Pinpoint the cell where the given text exists, returning its [X, Y] midpoint coordinate. 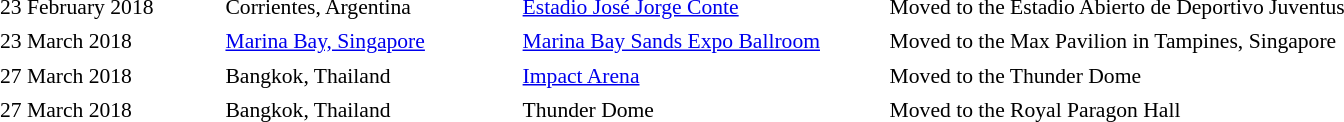
Bangkok, Thailand [369, 76]
Marina Bay Sands Expo Ballroom [702, 42]
Impact Arena [702, 76]
Marina Bay, Singapore [369, 42]
